Search for the cell housing the specified text and yield its [x, y] center coordinate. 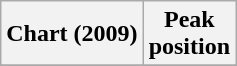
Peak position [189, 34]
Chart (2009) [72, 34]
